Capture the cell that displays the provided text and extract its (X, Y) central coordinate. 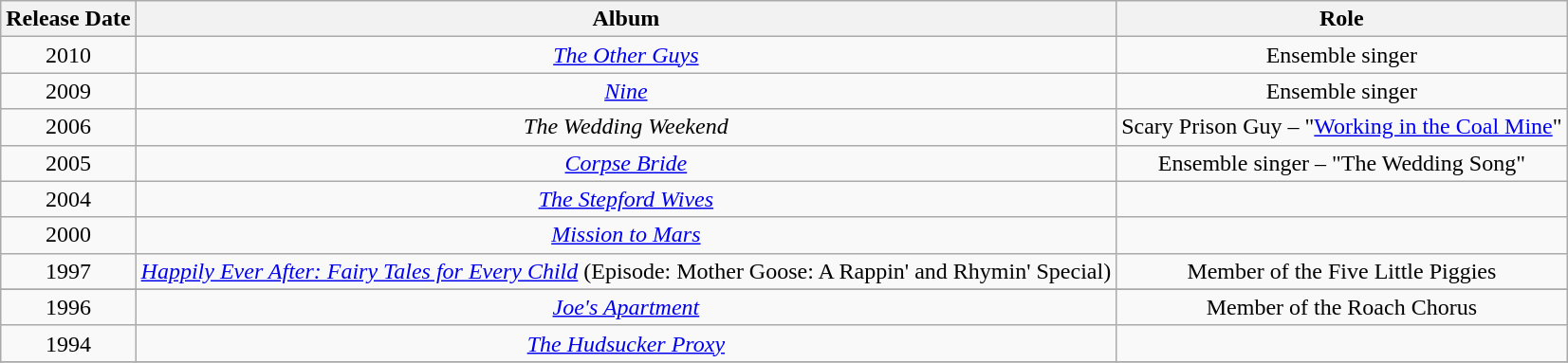
1996 (68, 307)
2009 (68, 91)
Happily Ever After: Fairy Tales for Every Child (Episode: Mother Goose: A Rappin' and Rhymin' Special) (626, 271)
The Other Guys (626, 55)
Role (1341, 19)
Joe's Apartment (626, 307)
Album (626, 19)
2010 (68, 55)
1994 (68, 343)
1997 (68, 271)
Corpse Bride (626, 163)
Mission to Mars (626, 235)
The Hudsucker Proxy (626, 343)
The Wedding Weekend (626, 127)
Nine (626, 91)
2000 (68, 235)
2006 (68, 127)
2005 (68, 163)
Scary Prison Guy – "Working in the Coal Mine" (1341, 127)
Release Date (68, 19)
The Stepford Wives (626, 199)
Ensemble singer – "The Wedding Song" (1341, 163)
Member of the Five Little Piggies (1341, 271)
2004 (68, 199)
Member of the Roach Chorus (1341, 307)
